Output the [x, y] coordinate of the center of the cell containing the given text.  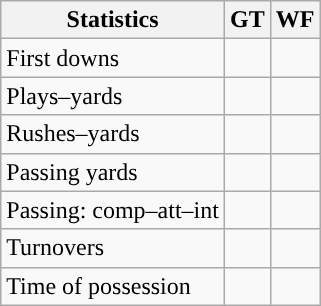
Passing: comp–att–int [113, 210]
Time of possession [113, 286]
First downs [113, 58]
Passing yards [113, 172]
Turnovers [113, 248]
WF [295, 20]
Rushes–yards [113, 134]
Statistics [113, 20]
Plays–yards [113, 96]
GT [247, 20]
